Find where the given text appears and provide that cell's center as [X, Y] coordinate. 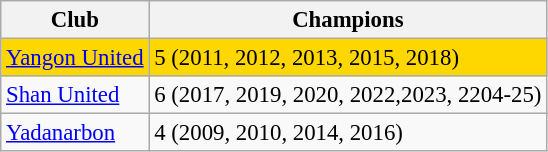
Champions [348, 20]
6 (2017, 2019, 2020, 2022,2023, 2204-25) [348, 95]
Yadanarbon [75, 133]
5 (2011, 2012, 2013, 2015, 2018) [348, 58]
Shan United [75, 95]
Club [75, 20]
4 (2009, 2010, 2014, 2016) [348, 133]
Yangon United [75, 58]
